Provide the (X, Y) coordinate of the cell's center where the given text is located.  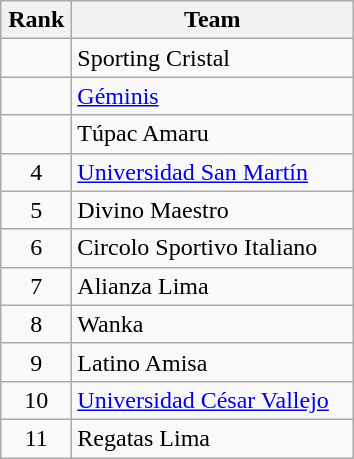
Alianza Lima (212, 286)
5 (36, 210)
Universidad César Vallejo (212, 400)
Túpac Amaru (212, 134)
Circolo Sportivo Italiano (212, 248)
Wanka (212, 324)
4 (36, 172)
Regatas Lima (212, 438)
Divino Maestro (212, 210)
Rank (36, 20)
10 (36, 400)
Géminis (212, 96)
8 (36, 324)
Team (212, 20)
9 (36, 362)
Latino Amisa (212, 362)
Sporting Cristal (212, 58)
11 (36, 438)
7 (36, 286)
6 (36, 248)
Universidad San Martín (212, 172)
